Return (x, y) of the center of cell containing provided text 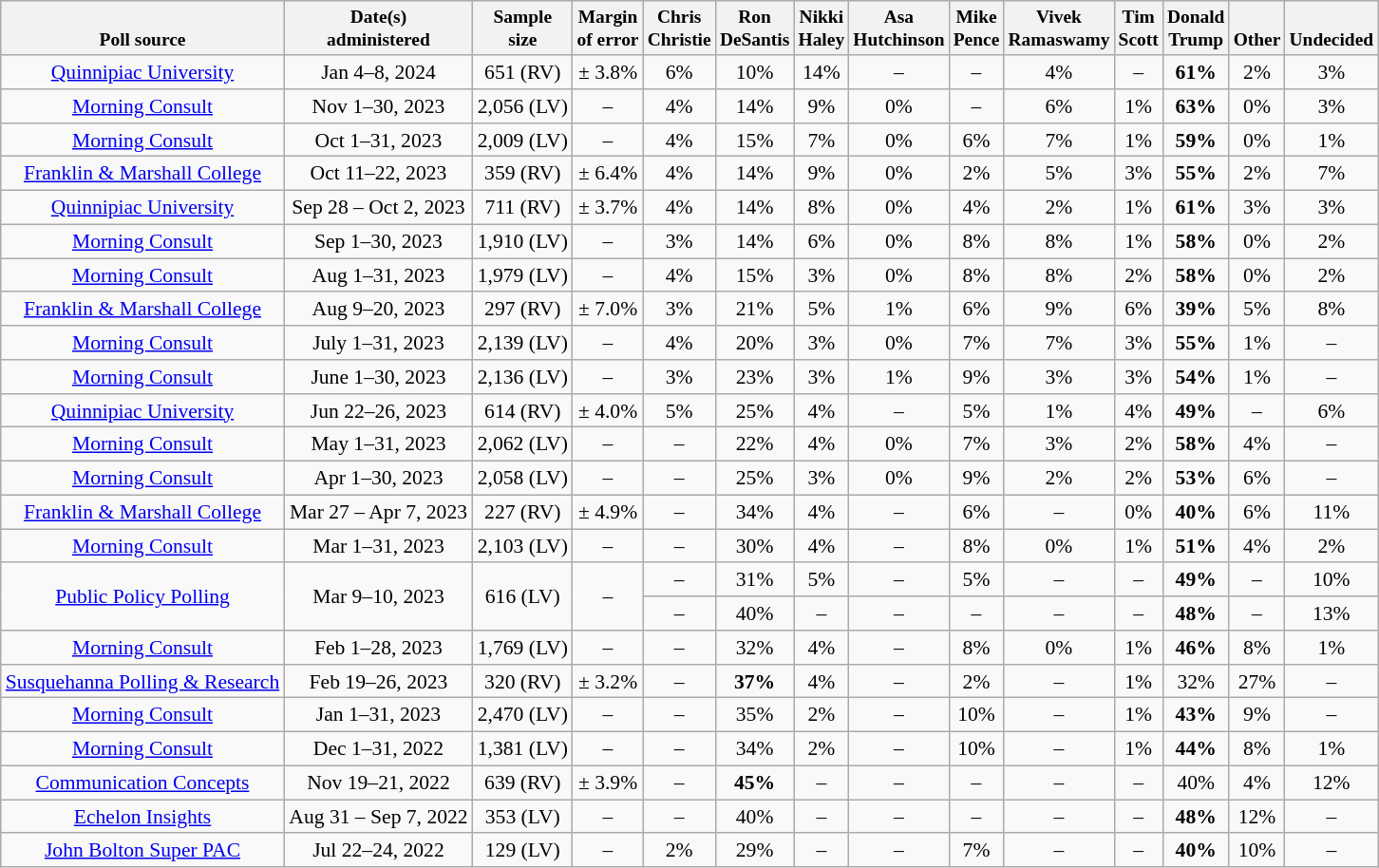
53% (1196, 479)
Poll source (142, 28)
27% (1257, 682)
AsaHutchinson (898, 28)
2,103 (LV) (522, 546)
616 (LV) (522, 596)
Nov 1–30, 2023 (378, 106)
43% (1196, 715)
Feb 1–28, 2023 (378, 648)
29% (754, 851)
320 (RV) (522, 682)
± 4.0% (608, 411)
Feb 19–26, 2023 (378, 682)
651 (RV) (522, 72)
30% (754, 546)
May 1–31, 2023 (378, 444)
Aug 31 – Sep 7, 2022 (378, 817)
2,139 (LV) (522, 343)
21% (754, 310)
23% (754, 377)
37% (754, 682)
TimScott (1138, 28)
Dec 1–31, 2022 (378, 749)
Apr 1–30, 2023 (378, 479)
RonDeSantis (754, 28)
± 3.2% (608, 682)
Jul 22–24, 2022 (378, 851)
Aug 9–20, 2023 (378, 310)
1,979 (LV) (522, 275)
Communication Concepts (142, 783)
VivekRamaswamy (1059, 28)
DonaldTrump (1196, 28)
353 (LV) (522, 817)
614 (RV) (522, 411)
2,009 (LV) (522, 141)
22% (754, 444)
Susquehanna Polling & Research (142, 682)
Marginof error (608, 28)
ChrisChristie (679, 28)
NikkiHaley (822, 28)
39% (1196, 310)
227 (RV) (522, 513)
359 (RV) (522, 174)
Oct 11–22, 2023 (378, 174)
Nov 19–21, 2022 (378, 783)
MikePence (976, 28)
63% (1196, 106)
31% (754, 580)
1,910 (LV) (522, 241)
59% (1196, 141)
2,056 (LV) (522, 106)
Date(s)administered (378, 28)
Echelon Insights (142, 817)
1,381 (LV) (522, 749)
1,769 (LV) (522, 648)
Sep 1–30, 2023 (378, 241)
John Bolton Super PAC (142, 851)
± 3.8% (608, 72)
2,470 (LV) (522, 715)
Aug 1–31, 2023 (378, 275)
Oct 1–31, 2023 (378, 141)
± 7.0% (608, 310)
54% (1196, 377)
July 1–31, 2023 (378, 343)
± 6.4% (608, 174)
2,136 (LV) (522, 377)
Mar 27 – Apr 7, 2023 (378, 513)
Samplesize (522, 28)
Public Policy Polling (142, 596)
Jun 22–26, 2023 (378, 411)
± 3.7% (608, 208)
Jan 1–31, 2023 (378, 715)
51% (1196, 546)
Sep 28 – Oct 2, 2023 (378, 208)
± 4.9% (608, 513)
Mar 1–31, 2023 (378, 546)
20% (754, 343)
297 (RV) (522, 310)
45% (754, 783)
2,058 (LV) (522, 479)
± 3.9% (608, 783)
Undecided (1332, 28)
44% (1196, 749)
Mar 9–10, 2023 (378, 596)
129 (LV) (522, 851)
11% (1332, 513)
35% (754, 715)
June 1–30, 2023 (378, 377)
2,062 (LV) (522, 444)
Other (1257, 28)
Jan 4–8, 2024 (378, 72)
46% (1196, 648)
13% (1332, 613)
639 (RV) (522, 783)
711 (RV) (522, 208)
